Return (X, Y) of the center of cell containing provided text 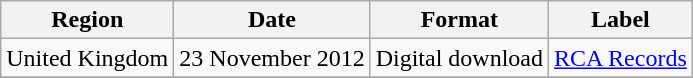
23 November 2012 (272, 58)
Format (459, 20)
Region (88, 20)
Label (621, 20)
RCA Records (621, 58)
Date (272, 20)
Digital download (459, 58)
United Kingdom (88, 58)
